Search for the cell housing the specified text and yield its (x, y) center coordinate. 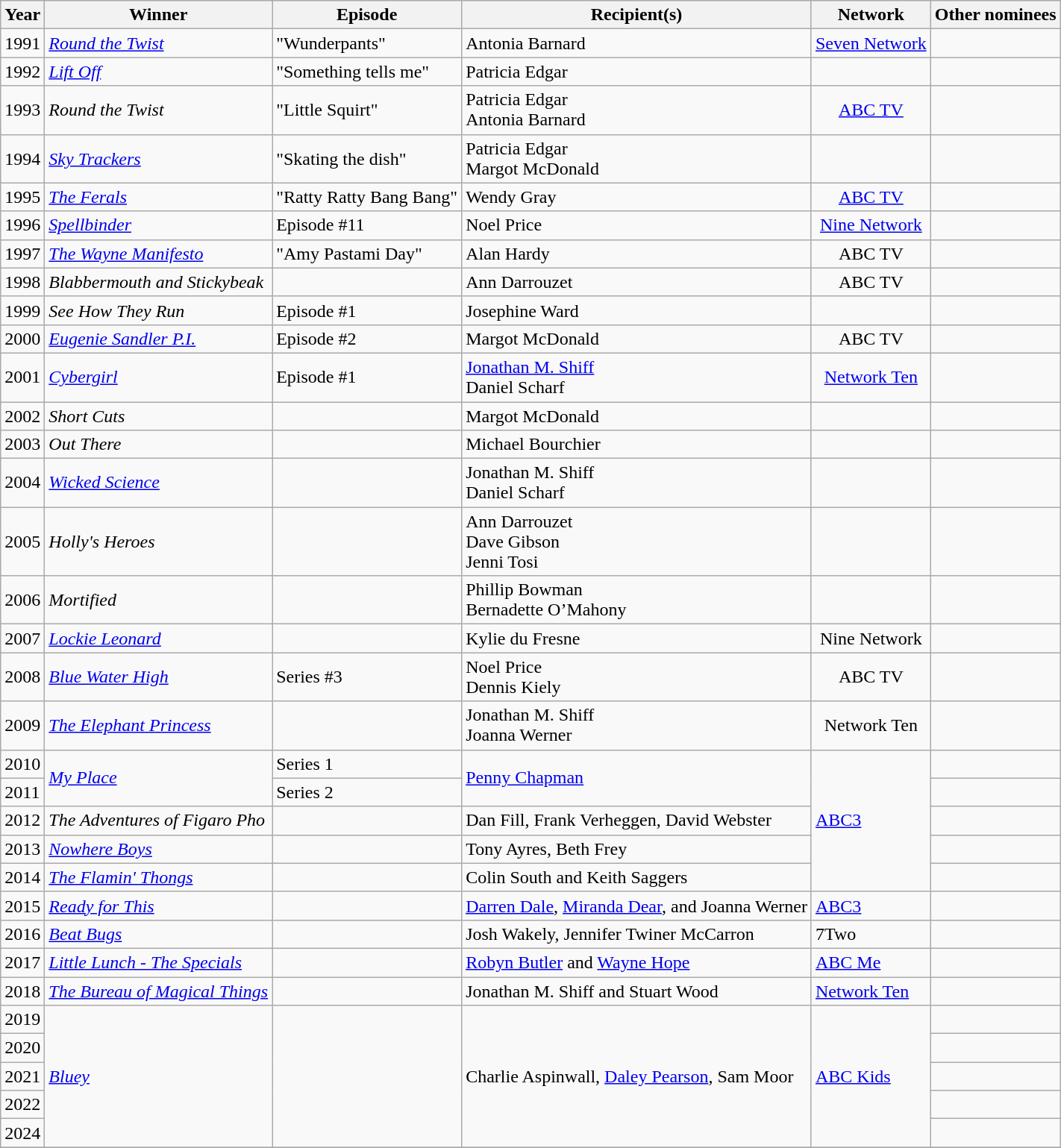
Seven Network (871, 43)
Tony Ayres, Beth Frey (637, 849)
1996 (22, 225)
Patricia Edgar (637, 72)
2014 (22, 877)
Wicked Science (158, 483)
"Something tells me" (367, 72)
2019 (22, 1020)
See How They Run (158, 310)
2020 (22, 1048)
The Elephant Princess (158, 725)
My Place (158, 778)
Series 2 (367, 792)
"Skating the dish" (367, 158)
"Amy Pastami Day" (367, 254)
2024 (22, 1133)
Robyn Butler and Wayne Hope (637, 962)
2013 (22, 849)
1994 (22, 158)
Short Cuts (158, 415)
Nowhere Boys (158, 849)
Wendy Gray (637, 197)
Charlie Aspinwall, Daley Pearson, Sam Moor (637, 1076)
2022 (22, 1105)
2015 (22, 906)
2007 (22, 639)
2009 (22, 725)
1993 (22, 110)
1995 (22, 197)
Josh Wakely, Jennifer Twiner McCarron (637, 934)
2016 (22, 934)
2008 (22, 677)
Noel Price Dennis Kiely (637, 677)
Michael Bourchier (637, 445)
Episode #2 (367, 339)
2000 (22, 339)
Recipient(s) (637, 15)
Penny Chapman (637, 778)
2012 (22, 821)
7Two (871, 934)
Blue Water High (158, 677)
2017 (22, 962)
Episode #11 (367, 225)
Lockie Leonard (158, 639)
Out There (158, 445)
2011 (22, 792)
Spellbinder (158, 225)
The Adventures of Figaro Pho (158, 821)
1997 (22, 254)
2003 (22, 445)
Ann Darrouzet (637, 282)
The Ferals (158, 197)
Network (871, 15)
ABC Me (871, 962)
Beat Bugs (158, 934)
The Wayne Manifesto (158, 254)
1999 (22, 310)
Jonathan M. Shiff and Stuart Wood (637, 991)
Eugenie Sandler P.I. (158, 339)
2018 (22, 991)
Winner (158, 15)
Colin South and Keith Saggers (637, 877)
"Little Squirt" (367, 110)
The Bureau of Magical Things (158, 991)
2021 (22, 1076)
Sky Trackers (158, 158)
Series #3 (367, 677)
1991 (22, 43)
Alan Hardy (637, 254)
Cybergirl (158, 377)
Ann Darrouzet Dave Gibson Jenni Tosi (637, 542)
Patricia Edgar Margot McDonald (637, 158)
"Ratty Ratty Bang Bang" (367, 197)
2002 (22, 415)
The Flamin' Thongs (158, 877)
"Wunderpants" (367, 43)
ABC Kids (871, 1076)
Jonathan M. Shiff Joanna Werner (637, 725)
Episode (367, 15)
Josephine Ward (637, 310)
Patricia Edgar Antonia Barnard (637, 110)
Holly's Heroes (158, 542)
Kylie du Fresne (637, 639)
Antonia Barnard (637, 43)
2006 (22, 600)
Mortified (158, 600)
2010 (22, 764)
Noel Price (637, 225)
2004 (22, 483)
Phillip Bowman Bernadette O’Mahony (637, 600)
Lift Off (158, 72)
2001 (22, 377)
Little Lunch - The Specials (158, 962)
Year (22, 15)
Series 1 (367, 764)
Dan Fill, Frank Verheggen, David Webster (637, 821)
Bluey (158, 1076)
Other nominees (995, 15)
1998 (22, 282)
1992 (22, 72)
2005 (22, 542)
Darren Dale, Miranda Dear, and Joanna Werner (637, 906)
Blabbermouth and Stickybeak (158, 282)
Ready for This (158, 906)
